Return (X, Y) of the center of cell containing provided text 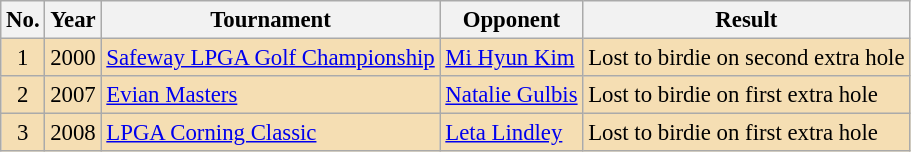
Tournament (270, 20)
2007 (73, 95)
Result (746, 20)
1 (23, 58)
Evian Masters (270, 95)
2 (23, 95)
2008 (73, 133)
Opponent (512, 20)
Leta Lindley (512, 133)
Natalie Gulbis (512, 95)
Year (73, 20)
3 (23, 133)
LPGA Corning Classic (270, 133)
No. (23, 20)
Mi Hyun Kim (512, 58)
2000 (73, 58)
Safeway LPGA Golf Championship (270, 58)
Lost to birdie on second extra hole (746, 58)
